Provide the [x, y] coordinate of the cell's center where the given text is located.  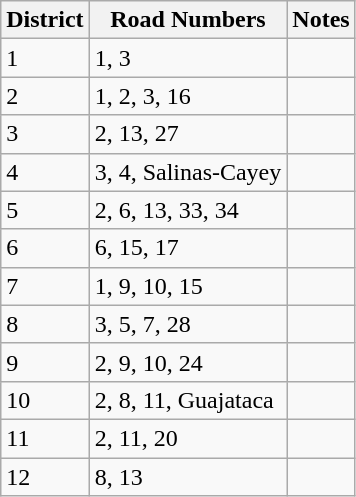
2, 11, 20 [188, 438]
1 [45, 58]
6, 15, 17 [188, 248]
10 [45, 400]
4 [45, 172]
2, 6, 13, 33, 34 [188, 210]
1, 2, 3, 16 [188, 96]
12 [45, 477]
2, 8, 11, Guajataca [188, 400]
6 [45, 248]
7 [45, 286]
11 [45, 438]
1, 3 [188, 58]
Notes [321, 20]
8, 13 [188, 477]
2, 9, 10, 24 [188, 362]
8 [45, 324]
3, 5, 7, 28 [188, 324]
District [45, 20]
2, 13, 27 [188, 134]
2 [45, 96]
Road Numbers [188, 20]
3 [45, 134]
1, 9, 10, 15 [188, 286]
9 [45, 362]
5 [45, 210]
3, 4, Salinas-Cayey [188, 172]
